Search for the cell housing the specified text and yield its (X, Y) center coordinate. 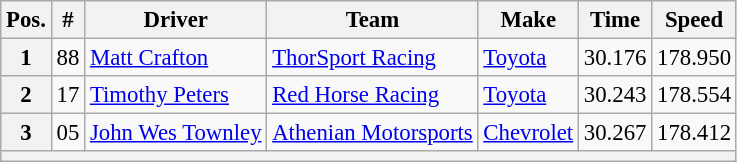
Driver (176, 20)
Chevrolet (528, 133)
Athenian Motorsports (372, 133)
88 (68, 58)
Matt Crafton (176, 58)
05 (68, 133)
John Wes Townley (176, 133)
178.950 (694, 58)
Red Horse Racing (372, 95)
# (68, 20)
178.554 (694, 95)
17 (68, 95)
2 (26, 95)
Time (614, 20)
Speed (694, 20)
1 (26, 58)
3 (26, 133)
ThorSport Racing (372, 58)
Team (372, 20)
Timothy Peters (176, 95)
30.176 (614, 58)
30.243 (614, 95)
30.267 (614, 133)
178.412 (694, 133)
Make (528, 20)
Pos. (26, 20)
